Determine the [x, y] coordinate at the center of the cell enclosing the given text.  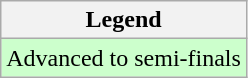
Legend [124, 20]
Advanced to semi-finals [124, 58]
